Scan for the cell matching the given text and deliver its (X, Y) coordinate at center. 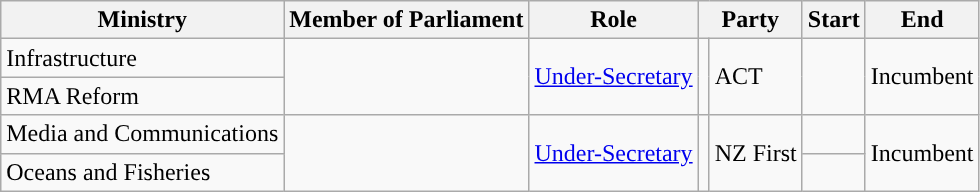
End (922, 20)
Member of Parliament (406, 20)
Oceans and Fisheries (142, 172)
Role (614, 20)
NZ First (756, 153)
Infrastructure (142, 58)
RMA Reform (142, 96)
Media and Communications (142, 134)
Start (834, 20)
ACT (756, 77)
Party (750, 20)
Ministry (142, 20)
